Locate the cell with the specified text and output its (X, Y) center coordinate. 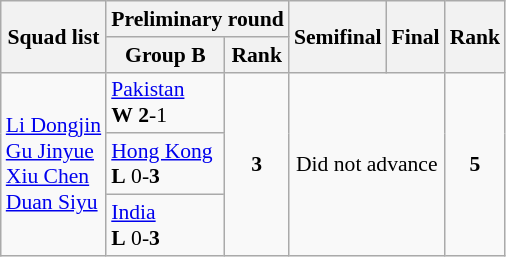
Final (416, 36)
Group B (165, 55)
5 (476, 164)
PakistanW 2-1 (165, 102)
Preliminary round (198, 19)
Semifinal (338, 36)
Did not advance (367, 164)
3 (257, 164)
Li DongjinGu JinyueXiu ChenDuan Siyu (54, 164)
IndiaL 0-3 (165, 226)
Squad list (54, 36)
Hong KongL 0-3 (165, 164)
